Scan for the cell matching the given text and deliver its (X, Y) coordinate at center. 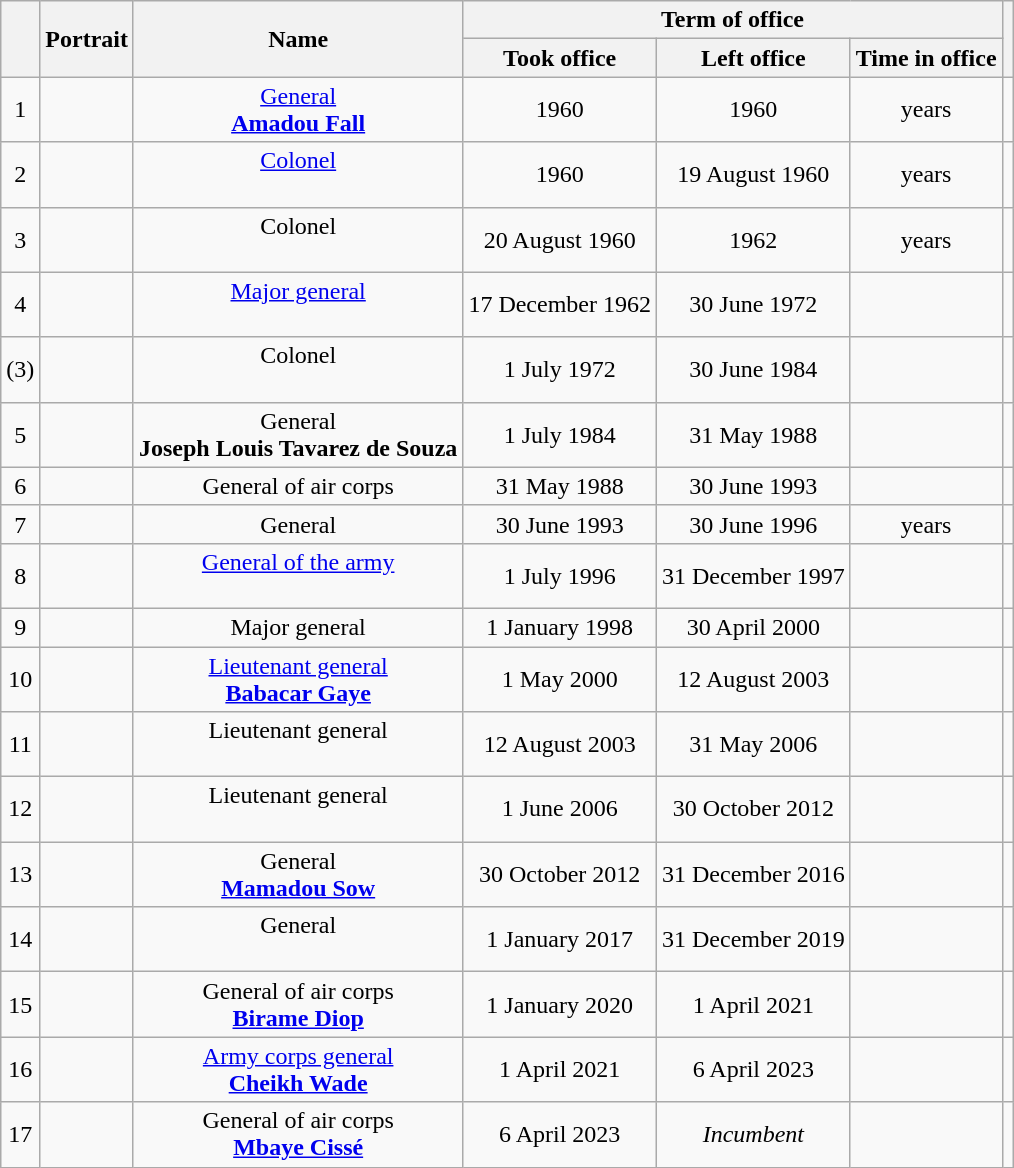
GeneralMamadou Sow (298, 874)
15 (20, 1004)
GeneralAmadou Fall (298, 110)
10 (20, 678)
19 August 1960 (754, 174)
5 (20, 434)
14 (20, 940)
31 December 2019 (754, 940)
Left office (754, 58)
3 (20, 240)
General of air corpsBirame Diop (298, 1004)
31 December 1997 (754, 576)
20 August 1960 (560, 240)
16 (20, 1070)
Took office (560, 58)
General of air corpsMbaye Cissé (298, 1134)
30 June 1972 (754, 304)
30 June 1984 (754, 370)
4 (20, 304)
Term of office (732, 20)
12 (20, 810)
Army corps generalCheikh Wade (298, 1070)
31 December 2016 (754, 874)
(3) (20, 370)
6 (20, 486)
1 January 1998 (560, 627)
7 (20, 524)
Time in office (926, 58)
8 (20, 576)
1 July 1996 (560, 576)
17 (20, 1134)
1 May 2000 (560, 678)
General of the army (298, 576)
31 May 2006 (754, 744)
Lieutenant generalBabacar Gaye (298, 678)
11 (20, 744)
1 (20, 110)
1962 (754, 240)
1 January 2017 (560, 940)
17 December 1962 (560, 304)
Incumbent (754, 1134)
1 June 2006 (560, 810)
General of air corps (298, 486)
13 (20, 874)
GeneralJoseph Louis Tavarez de Souza (298, 434)
1 July 1972 (560, 370)
9 (20, 627)
30 June 1996 (754, 524)
2 (20, 174)
30 April 2000 (754, 627)
Portrait (87, 39)
1 July 1984 (560, 434)
1 January 2020 (560, 1004)
Name (298, 39)
